Extract the (X, Y) coordinate from the center of the cell holding the provided text.  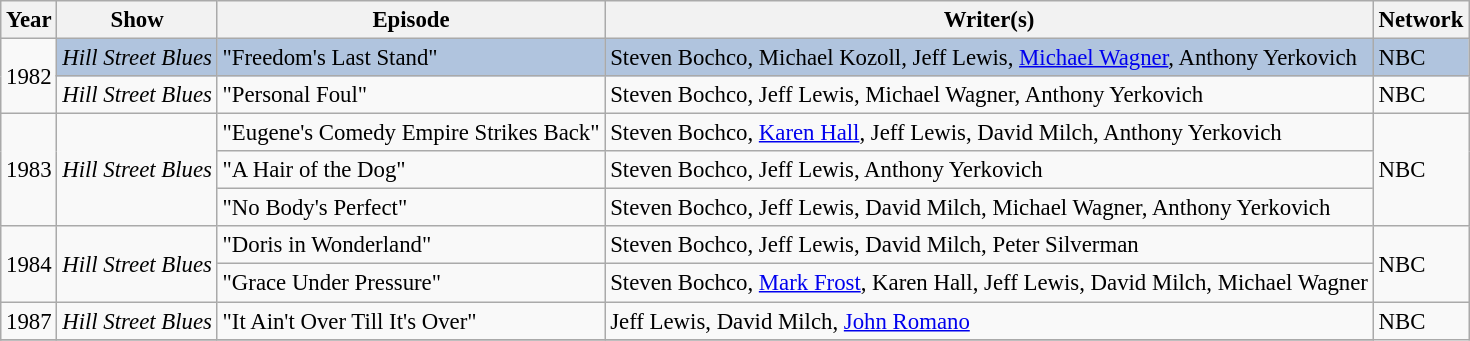
"Eugene's Comedy Empire Strikes Back" (411, 133)
Writer(s) (989, 20)
"Freedom's Last Stand" (411, 58)
"A Hair of the Dog" (411, 170)
Jeff Lewis, David Milch, John Romano (989, 321)
Steven Bochco, Jeff Lewis, Anthony Yerkovich (989, 170)
Episode (411, 20)
Year (29, 20)
"Doris in Wonderland" (411, 245)
1983 (29, 170)
"It Ain't Over Till It's Over" (411, 321)
Network (1420, 20)
"Personal Foul" (411, 95)
1987 (29, 321)
Steven Bochco, Jeff Lewis, David Milch, Peter Silverman (989, 245)
Steven Bochco, Karen Hall, Jeff Lewis, David Milch, Anthony Yerkovich (989, 133)
1984 (29, 264)
"No Body's Perfect" (411, 208)
Steven Bochco, Jeff Lewis, Michael Wagner, Anthony Yerkovich (989, 95)
"Grace Under Pressure" (411, 283)
Steven Bochco, Jeff Lewis, David Milch, Michael Wagner, Anthony Yerkovich (989, 208)
Steven Bochco, Mark Frost, Karen Hall, Jeff Lewis, David Milch, Michael Wagner (989, 283)
Show (137, 20)
1982 (29, 76)
Steven Bochco, Michael Kozoll, Jeff Lewis, Michael Wagner, Anthony Yerkovich (989, 58)
